Search for the cell housing the specified text and yield its [x, y] center coordinate. 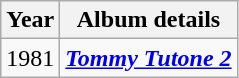
Album details [148, 20]
Year [30, 20]
Tommy Tutone 2 [148, 58]
1981 [30, 58]
